For the text-containing cell, return its midpoint in [X, Y] coordinate format. 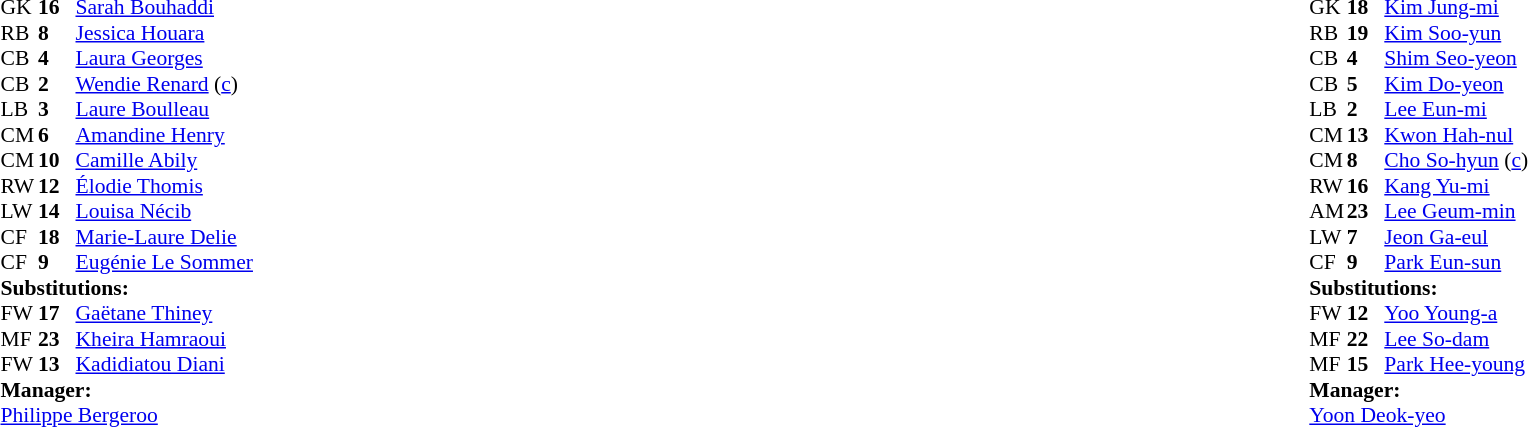
Laure Boulleau [164, 109]
Wendie Renard (c) [164, 84]
3 [57, 109]
19 [1366, 33]
6 [57, 135]
Lee Geum-min [1456, 211]
16 [1366, 186]
AM [1328, 211]
Gaëtane Thiney [164, 313]
Shim Seo-yeon [1456, 59]
Yoo Young-a [1456, 313]
15 [1366, 365]
Marie-Laure Delie [164, 237]
Kadidiatou Diani [164, 365]
Kang Yu-mi [1456, 186]
Kwon Hah-nul [1456, 135]
Amandine Henry [164, 135]
Louisa Nécib [164, 211]
Kim Do-yeon [1456, 84]
Kim Soo-yun [1456, 33]
Lee Eun-mi [1456, 109]
5 [1366, 84]
Jessica Houara [164, 33]
Kheira Hamraoui [164, 339]
18 [57, 237]
10 [57, 161]
Camille Abily [164, 161]
7 [1366, 237]
22 [1366, 339]
Laura Georges [164, 59]
Park Hee-young [1456, 365]
17 [57, 313]
Lee So-dam [1456, 339]
Eugénie Le Sommer [164, 263]
Élodie Thomis [164, 186]
Jeon Ga-eul [1456, 237]
14 [57, 211]
Cho So-hyun (c) [1456, 161]
Park Eun-sun [1456, 263]
